Capture the cell that displays the provided text and extract its [X, Y] central coordinate. 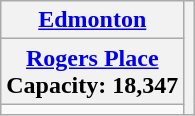
Edmonton [92, 20]
Rogers PlaceCapacity: 18,347 [92, 72]
